Detect which cell encompasses the target text, then output its [X, Y] center coordinate. 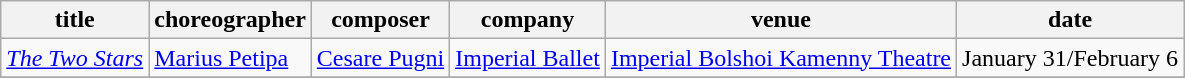
Marius Petipa [230, 58]
venue [780, 20]
Cesare Pugni [380, 58]
title [75, 20]
Imperial Bolshoi Kamenny Theatre [780, 58]
date [1070, 20]
The Two Stars [75, 58]
January 31/February 6 [1070, 58]
choreographer [230, 20]
composer [380, 20]
Imperial Ballet [528, 58]
company [528, 20]
